Pinpoint the cell where the given text exists, returning its (X, Y) midpoint coordinate. 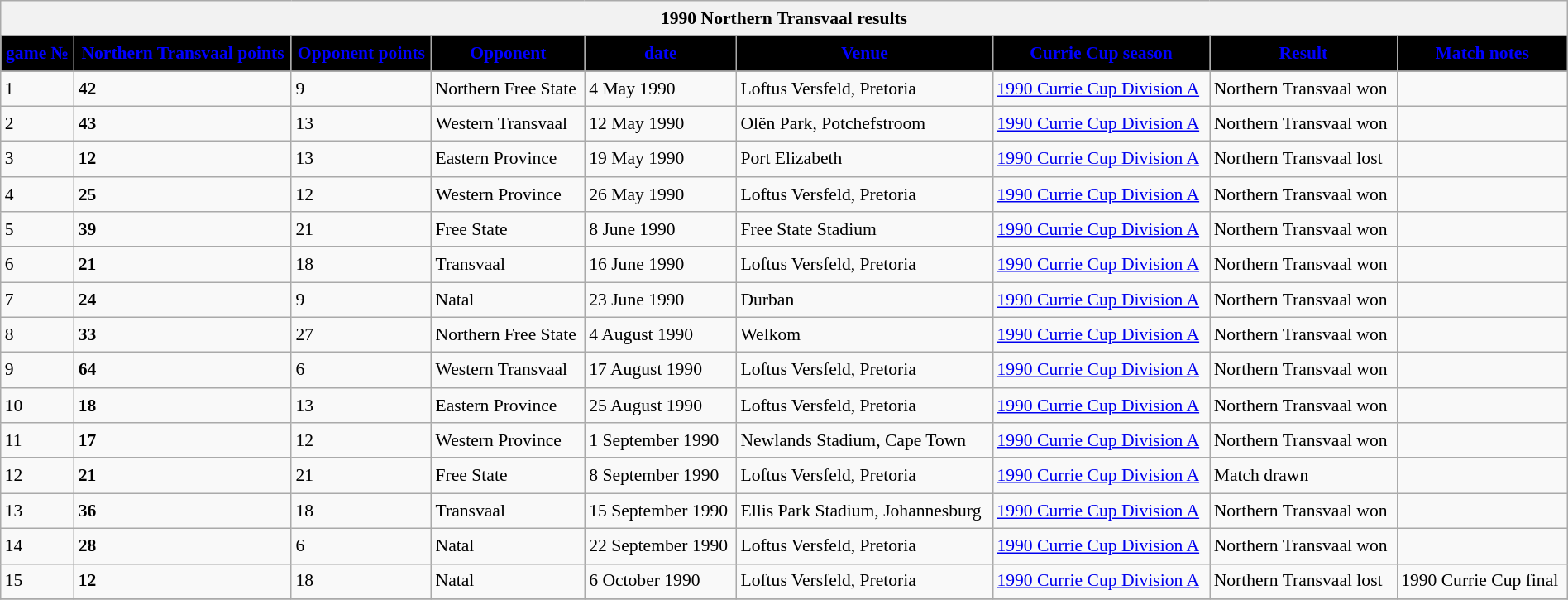
Ellis Park Stadium, Johannesburg (864, 511)
14 (38, 546)
Opponent points (361, 55)
24 (184, 300)
43 (184, 124)
Durban (864, 300)
42 (184, 89)
3 (38, 159)
39 (184, 230)
Port Elizabeth (864, 159)
22 September 1990 (660, 546)
8 June 1990 (660, 230)
16 June 1990 (660, 265)
1 (38, 89)
Opponent (508, 55)
12 May 1990 (660, 124)
4 (38, 195)
33 (184, 336)
Olën Park, Potchefstroom (864, 124)
5 (38, 230)
19 May 1990 (660, 159)
8 (38, 336)
2 (38, 124)
28 (184, 546)
27 (361, 336)
Newlands Stadium, Cape Town (864, 440)
10 (38, 406)
Result (1303, 55)
4 May 1990 (660, 89)
15 (38, 581)
Match drawn (1303, 477)
game № (38, 55)
64 (184, 371)
Northern Transvaal points (184, 55)
36 (184, 511)
1 September 1990 (660, 440)
26 May 1990 (660, 195)
25 (184, 195)
Free State Stadium (864, 230)
Match notes (1482, 55)
4 August 1990 (660, 336)
11 (38, 440)
Venue (864, 55)
date (660, 55)
8 September 1990 (660, 477)
6 October 1990 (660, 581)
1990 Currie Cup final (1482, 581)
Welkom (864, 336)
17 (184, 440)
17 August 1990 (660, 371)
23 June 1990 (660, 300)
7 (38, 300)
25 August 1990 (660, 406)
15 September 1990 (660, 511)
1990 Northern Transvaal results (784, 18)
Currie Cup season (1101, 55)
